Identify which cell holds the provided text, then report its [x, y] central coordinate. 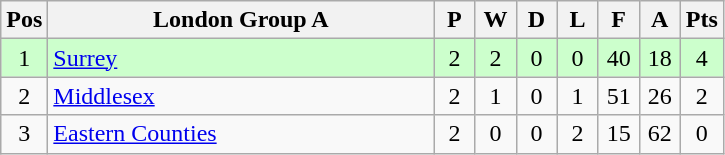
F [618, 20]
Middlesex [241, 96]
Pts [702, 20]
London Group A [241, 20]
4 [702, 58]
W [496, 20]
15 [618, 134]
D [536, 20]
Surrey [241, 58]
26 [660, 96]
18 [660, 58]
L [578, 20]
40 [618, 58]
P [454, 20]
Eastern Counties [241, 134]
51 [618, 96]
62 [660, 134]
A [660, 20]
Pos [24, 20]
3 [24, 134]
